Scan for the cell matching the given text and deliver its (x, y) coordinate at center. 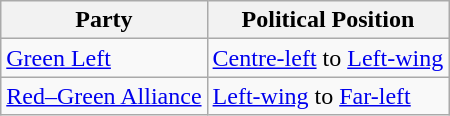
Political Position (328, 20)
Green Left (104, 58)
Red–Green Alliance (104, 96)
Party (104, 20)
Centre-left to Left-wing (328, 58)
Left-wing to Far-left (328, 96)
